Determine the [x, y] coordinate at the center of the cell enclosing the given text.  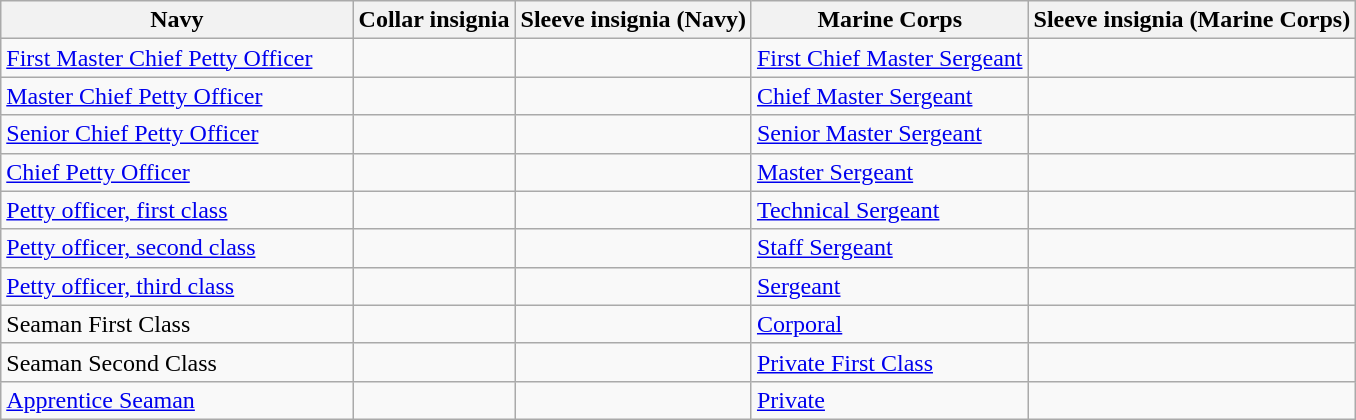
Collar insignia [434, 20]
Sergeant [890, 286]
Staff Sergeant [890, 248]
Sleeve insignia (Marine Corps) [1192, 20]
Technical Sergeant [890, 210]
Senior Chief Petty Officer [177, 134]
Petty officer, third class [177, 286]
Senior Master Sergeant [890, 134]
Master Chief Petty Officer [177, 96]
Petty officer, second class [177, 248]
Chief Petty Officer [177, 172]
Apprentice Seaman [177, 400]
Corporal [890, 324]
Petty officer, first class [177, 210]
Marine Corps [890, 20]
First Master Chief Petty Officer [177, 58]
Chief Master Sergeant [890, 96]
Private [890, 400]
Navy [177, 20]
Sleeve insignia (Navy) [633, 20]
First Chief Master Sergeant [890, 58]
Private First Class [890, 362]
Seaman First Class [177, 324]
Master Sergeant [890, 172]
Seaman Second Class [177, 362]
